Return the [X, Y] coordinate for the center point of the cell that contains the specified text.  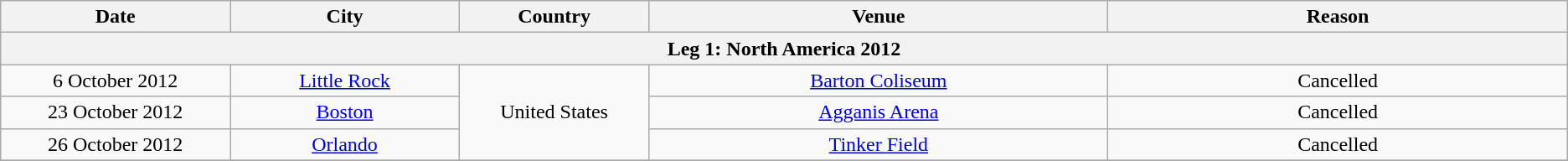
City [345, 17]
Agganis Arena [879, 112]
Country [554, 17]
6 October 2012 [116, 80]
Little Rock [345, 80]
Leg 1: North America 2012 [784, 49]
Venue [879, 17]
Tinker Field [879, 144]
23 October 2012 [116, 112]
Boston [345, 112]
Date [116, 17]
United States [554, 112]
26 October 2012 [116, 144]
Reason [1338, 17]
Barton Coliseum [879, 80]
Orlando [345, 144]
